Determine the [x, y] coordinate at the center of the cell enclosing the given text.  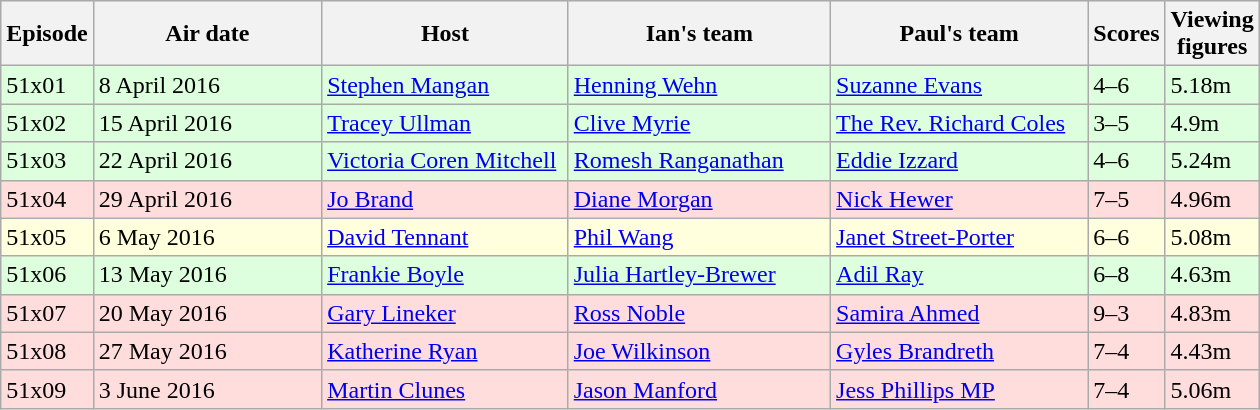
Frankie Boyle [446, 275]
3–5 [1126, 123]
27 May 2016 [207, 351]
David Tennant [446, 237]
Phil Wang [699, 237]
Gyles Brandreth [960, 351]
51x07 [47, 313]
Paul's team [960, 34]
Nick Hewer [960, 199]
51x02 [47, 123]
51x01 [47, 85]
Viewing figures [1212, 34]
Suzanne Evans [960, 85]
51x05 [47, 237]
51x06 [47, 275]
Episode [47, 34]
4.9m [1212, 123]
4.63m [1212, 275]
5.08m [1212, 237]
Stephen Mangan [446, 85]
Gary Lineker [446, 313]
Tracey Ullman [446, 123]
51x03 [47, 161]
Jo Brand [446, 199]
3 June 2016 [207, 389]
Eddie Izzard [960, 161]
7–5 [1126, 199]
13 May 2016 [207, 275]
Julia Hartley-Brewer [699, 275]
Jason Manford [699, 389]
5.24m [1212, 161]
8 April 2016 [207, 85]
Joe Wilkinson [699, 351]
15 April 2016 [207, 123]
6–8 [1126, 275]
Romesh Ranganathan [699, 161]
9–3 [1126, 313]
Katherine Ryan [446, 351]
Samira Ahmed [960, 313]
Ross Noble [699, 313]
6 May 2016 [207, 237]
51x08 [47, 351]
5.06m [1212, 389]
6–6 [1126, 237]
Martin Clunes [446, 389]
Air date [207, 34]
The Rev. Richard Coles [960, 123]
Host [446, 34]
Victoria Coren Mitchell [446, 161]
Ian's team [699, 34]
Janet Street-Porter [960, 237]
Adil Ray [960, 275]
29 April 2016 [207, 199]
Jess Phillips MP [960, 389]
51x04 [47, 199]
Diane Morgan [699, 199]
4.43m [1212, 351]
Scores [1126, 34]
Henning Wehn [699, 85]
4.83m [1212, 313]
5.18m [1212, 85]
22 April 2016 [207, 161]
4.96m [1212, 199]
51x09 [47, 389]
Clive Myrie [699, 123]
20 May 2016 [207, 313]
